Return [X, Y] of the center of cell containing provided text 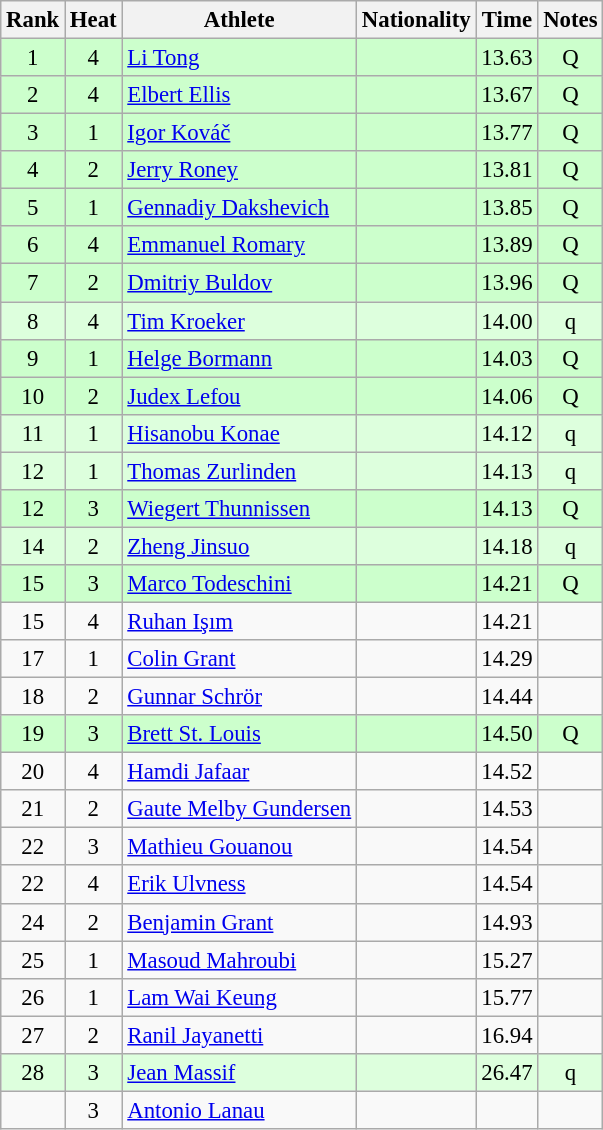
5 [33, 208]
Dmitriy Buldov [240, 283]
21 [33, 809]
14.50 [507, 734]
26.47 [507, 1073]
28 [33, 1073]
Masoud Mahroubi [240, 960]
14.00 [507, 321]
13.77 [507, 133]
6 [33, 245]
Judex Lefou [240, 396]
20 [33, 772]
14.03 [507, 358]
14.18 [507, 546]
Jerry Roney [240, 170]
13.89 [507, 245]
14.53 [507, 809]
19 [33, 734]
14.12 [507, 433]
Antonio Lanau [240, 1110]
Lam Wai Keung [240, 997]
7 [33, 283]
Gennadiy Dakshevich [240, 208]
Heat [94, 20]
Ranil Jayanetti [240, 1035]
13.81 [507, 170]
13.96 [507, 283]
Brett St. Louis [240, 734]
27 [33, 1035]
Zheng Jinsuo [240, 546]
18 [33, 697]
16.94 [507, 1035]
26 [33, 997]
10 [33, 396]
9 [33, 358]
24 [33, 922]
Benjamin Grant [240, 922]
Hamdi Jafaar [240, 772]
14.93 [507, 922]
Gaute Melby Gundersen [240, 809]
Helge Bormann [240, 358]
8 [33, 321]
15.27 [507, 960]
Mathieu Gouanou [240, 847]
14 [33, 546]
25 [33, 960]
Colin Grant [240, 659]
Li Tong [240, 58]
14.06 [507, 396]
14.44 [507, 697]
11 [33, 433]
Time [507, 20]
Erik Ulvness [240, 885]
Ruhan Işım [240, 621]
Thomas Zurlinden [240, 471]
14.29 [507, 659]
13.67 [507, 95]
13.63 [507, 58]
Elbert Ellis [240, 95]
Hisanobu Konae [240, 433]
17 [33, 659]
Notes [570, 20]
Marco Todeschini [240, 584]
Igor Kováč [240, 133]
14.52 [507, 772]
Jean Massif [240, 1073]
Gunnar Schrör [240, 697]
13.85 [507, 208]
Tim Kroeker [240, 321]
Rank [33, 20]
Emmanuel Romary [240, 245]
Nationality [416, 20]
Wiegert Thunnissen [240, 509]
15.77 [507, 997]
Athlete [240, 20]
